Search for the cell housing the specified text and yield its [X, Y] center coordinate. 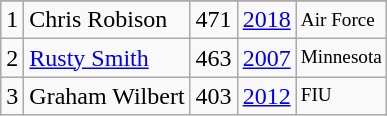
403 [214, 96]
Minnesota [341, 58]
2 [12, 58]
471 [214, 20]
1 [12, 20]
Air Force [341, 20]
Graham Wilbert [107, 96]
2018 [266, 20]
Chris Robison [107, 20]
Rusty Smith [107, 58]
3 [12, 96]
2012 [266, 96]
FIU [341, 96]
463 [214, 58]
2007 [266, 58]
